Output the [x, y] coordinate of the center of the cell containing the given text.  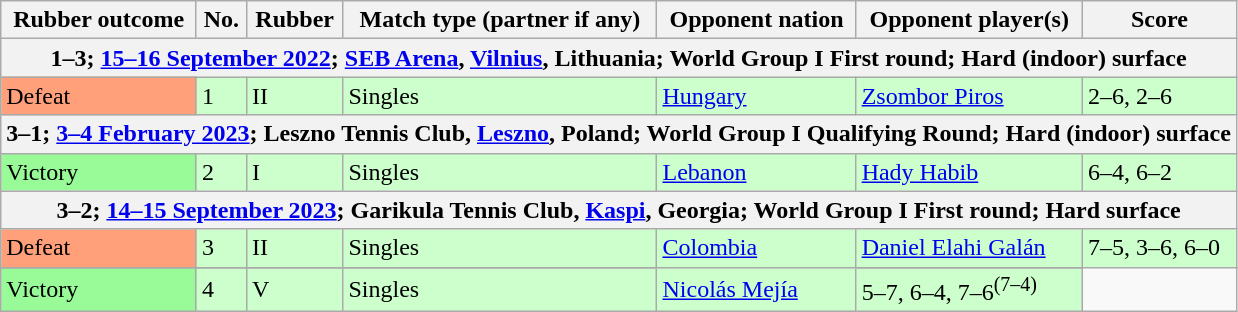
Nicolás Mejía [756, 290]
Opponent player(s) [969, 20]
1–3; 15–16 September 2022; SEB Arena, Vilnius, Lithuania; World Group I First round; Hard (indoor) surface [619, 58]
Rubber [294, 20]
3–1; 3–4 February 2023; Leszno Tennis Club, Leszno, Poland; World Group I Qualifying Round; Hard (indoor) surface [619, 134]
5–7, 6–4, 7–6(7–4) [969, 290]
2–6, 2–6 [1159, 96]
Colombia [756, 248]
2 [221, 172]
Zsombor Piros [969, 96]
I [294, 172]
Rubber outcome [99, 20]
Score [1159, 20]
No. [221, 20]
Lebanon [756, 172]
3 [221, 248]
Hungary [756, 96]
Match type (partner if any) [500, 20]
V [294, 290]
1 [221, 96]
6–4, 6–2 [1159, 172]
Daniel Elahi Galán [969, 248]
4 [221, 290]
3–2; 14–15 September 2023; Garikula Tennis Club, Kaspi, Georgia; World Group I First round; Hard surface [619, 210]
Opponent nation [756, 20]
Hady Habib [969, 172]
7–5, 3–6, 6–0 [1159, 248]
